Determine the [X, Y] coordinate at the center of the cell enclosing the given text.  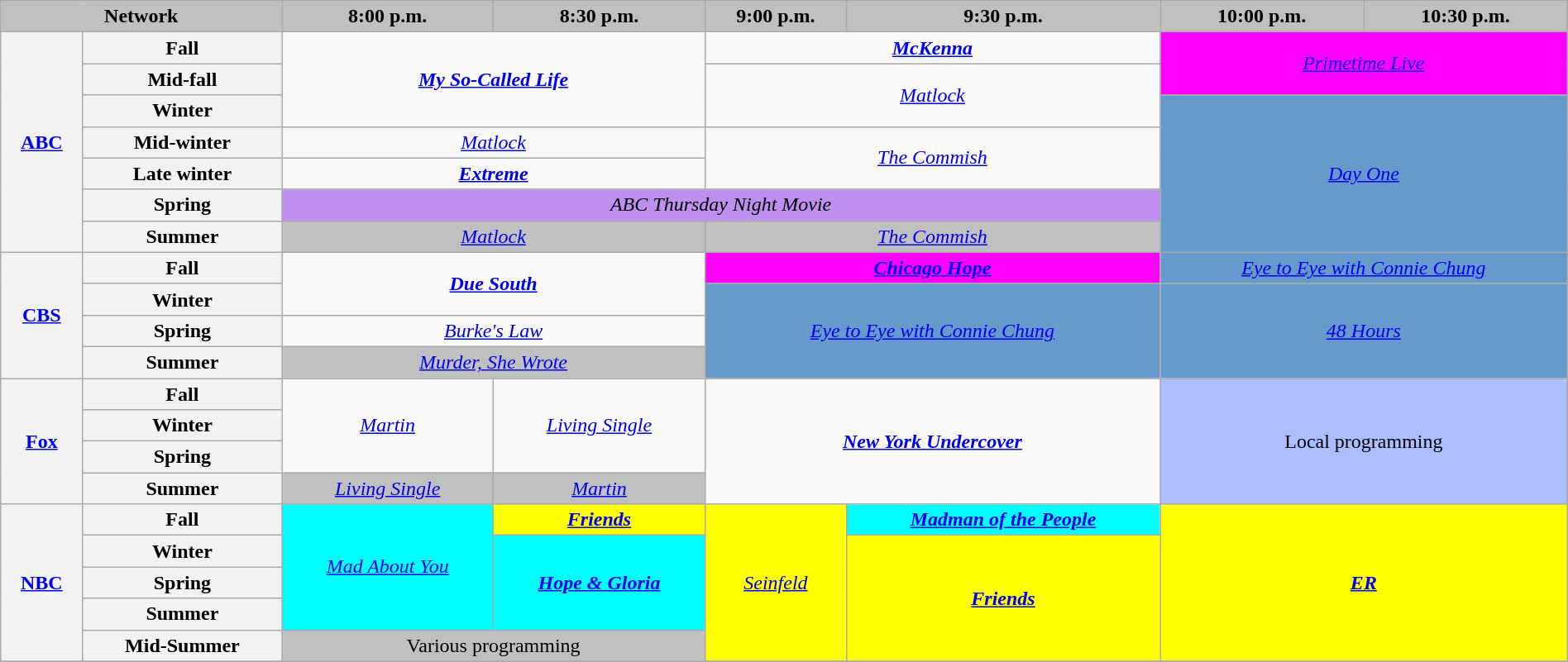
Hope & Gloria [600, 583]
Madman of the People [1002, 520]
9:30 p.m. [1002, 17]
Network [141, 17]
ABC Thursday Night Movie [721, 205]
Fox [41, 441]
Mid-fall [182, 79]
Burke's Law [494, 331]
Extreme [494, 174]
ABC [41, 142]
Late winter [182, 174]
Murder, She Wrote [494, 362]
NBC [41, 583]
Chicago Hope [932, 268]
Various programming [494, 645]
Day One [1363, 174]
Mad About You [388, 567]
New York Undercover [932, 441]
Mid-Summer [182, 645]
My So-Called Life [494, 79]
CBS [41, 315]
Due South [494, 283]
48 Hours [1363, 331]
8:30 p.m. [600, 17]
10:00 p.m. [1261, 17]
9:00 p.m. [776, 17]
McKenna [932, 48]
Seinfeld [776, 583]
Mid-winter [182, 142]
ER [1363, 583]
8:00 p.m. [388, 17]
Primetime Live [1363, 64]
Local programming [1363, 441]
10:30 p.m. [1465, 17]
